Capture the cell that displays the provided text and extract its (X, Y) central coordinate. 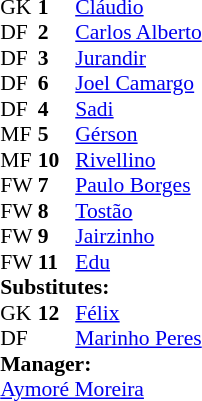
Edu (138, 262)
Joel Camargo (138, 83)
9 (57, 237)
Sadi (138, 109)
10 (57, 160)
7 (57, 185)
Félix (138, 313)
Carlos Alberto (138, 33)
Manager: (101, 364)
Marinho Peres (138, 339)
3 (57, 58)
Jurandir (138, 58)
Substitutes: (101, 287)
5 (57, 135)
4 (57, 109)
Rivellino (138, 160)
11 (57, 262)
Jairzinho (138, 237)
Paulo Borges (138, 185)
2 (57, 33)
Tostão (138, 211)
6 (57, 83)
Gérson (138, 135)
GK (19, 313)
8 (57, 211)
12 (57, 313)
